Determine the [x, y] coordinate at the center of the cell enclosing the given text.  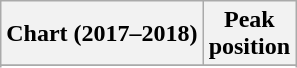
Peakposition [249, 34]
Chart (2017–2018) [102, 34]
